Determine the [X, Y] coordinate at the center of the cell enclosing the given text.  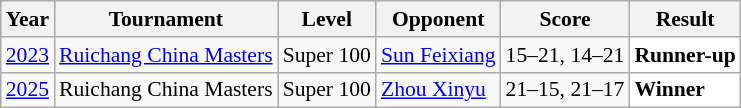
Zhou Xinyu [438, 90]
2025 [28, 90]
Sun Feixiang [438, 55]
15–21, 14–21 [566, 55]
Winner [684, 90]
21–15, 21–17 [566, 90]
Opponent [438, 19]
Runner-up [684, 55]
Result [684, 19]
Level [327, 19]
Year [28, 19]
2023 [28, 55]
Score [566, 19]
Tournament [166, 19]
